Identify which cell holds the provided text, then report its (x, y) central coordinate. 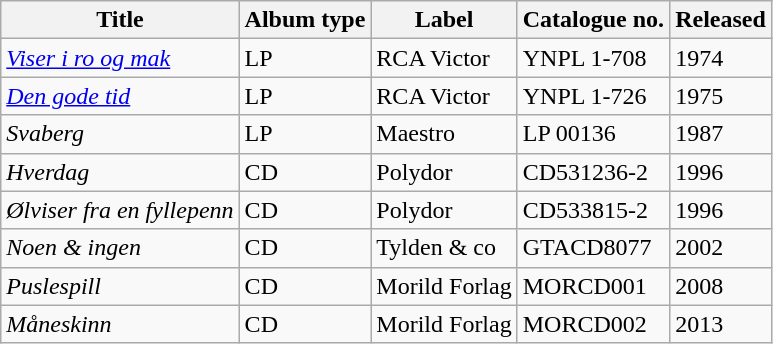
Ølviser fra en fyllepenn (120, 210)
Maestro (444, 134)
Puslespill (120, 286)
Title (120, 20)
2008 (721, 286)
Noen & ingen (120, 248)
Måneskinn (120, 324)
YNPL 1-726 (593, 96)
CD531236-2 (593, 172)
1987 (721, 134)
YNPL 1-708 (593, 58)
MORCD002 (593, 324)
CD533815-2 (593, 210)
Tylden & co (444, 248)
2013 (721, 324)
2002 (721, 248)
Released (721, 20)
LP 00136 (593, 134)
MORCD001 (593, 286)
Den gode tid (120, 96)
Album type (305, 20)
1975 (721, 96)
Hverdag (120, 172)
Label (444, 20)
1974 (721, 58)
Svaberg (120, 134)
Catalogue no. (593, 20)
Viser i ro og mak (120, 58)
GTACD8077 (593, 248)
